Capture the cell that displays the provided text and extract its (X, Y) central coordinate. 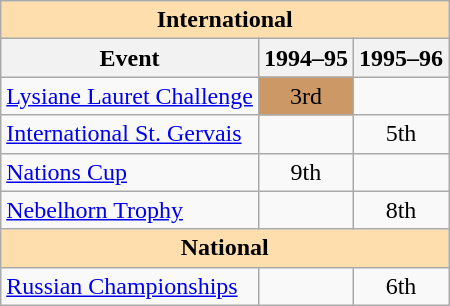
8th (400, 210)
3rd (306, 96)
International St. Gervais (130, 134)
Event (130, 58)
Lysiane Lauret Challenge (130, 96)
5th (400, 134)
International (225, 20)
1995–96 (400, 58)
1994–95 (306, 58)
9th (306, 172)
Russian Championships (130, 286)
Nations Cup (130, 172)
Nebelhorn Trophy (130, 210)
National (225, 248)
6th (400, 286)
